Scan for the cell matching the given text and deliver its (x, y) coordinate at center. 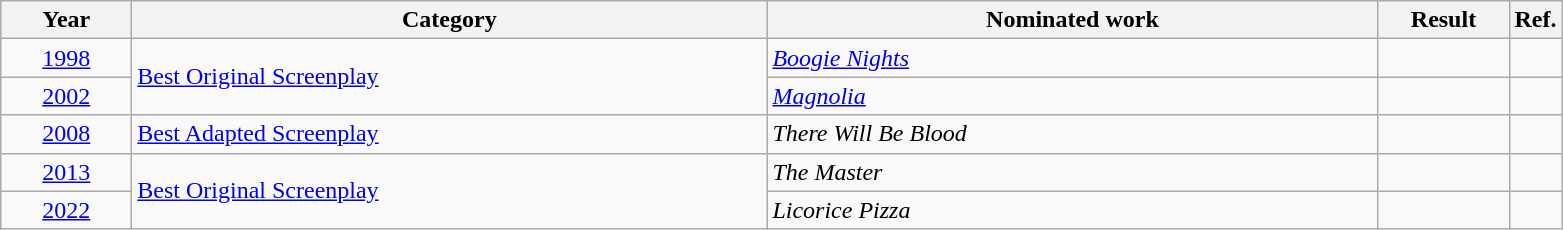
Result (1444, 20)
Category (450, 20)
2013 (66, 172)
Magnolia (1072, 96)
Year (66, 20)
The Master (1072, 172)
Nominated work (1072, 20)
2002 (66, 96)
Licorice Pizza (1072, 210)
Best Adapted Screenplay (450, 134)
2022 (66, 210)
There Will Be Blood (1072, 134)
Ref. (1536, 20)
2008 (66, 134)
Boogie Nights (1072, 58)
1998 (66, 58)
